Provide the [x, y] coordinate of the cell's center where the given text is located.  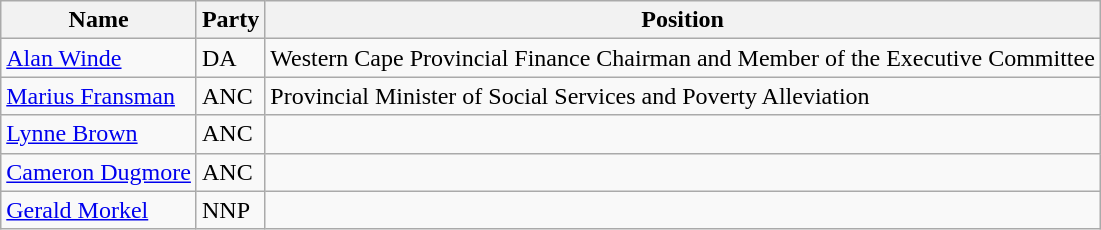
Provincial Minister of Social Services and Poverty Alleviation [683, 96]
Alan Winde [99, 58]
Party [230, 20]
Name [99, 20]
Position [683, 20]
Cameron Dugmore [99, 172]
Marius Fransman [99, 96]
Gerald Morkel [99, 210]
DA [230, 58]
NNP [230, 210]
Lynne Brown [99, 134]
Western Cape Provincial Finance Chairman and Member of the Executive Committee [683, 58]
